Pinpoint the cell where the given text exists, returning its [x, y] midpoint coordinate. 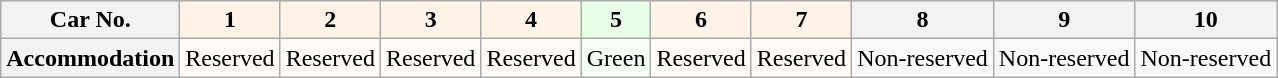
10 [1206, 20]
Car No. [90, 20]
4 [531, 20]
6 [701, 20]
9 [1064, 20]
Green [616, 58]
5 [616, 20]
2 [330, 20]
1 [230, 20]
7 [801, 20]
3 [431, 20]
8 [923, 20]
Accommodation [90, 58]
